For the text-containing cell, return its midpoint in [x, y] coordinate format. 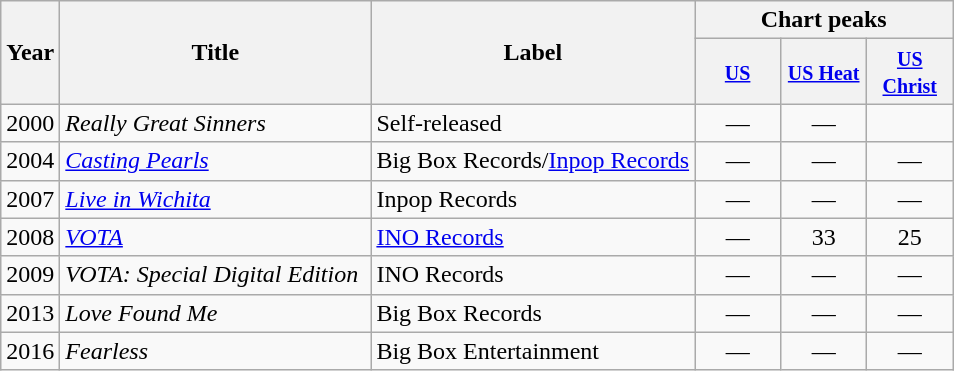
Fearless [216, 351]
33 [824, 237]
2009 [30, 275]
US [738, 72]
VOTA [216, 237]
Big Box Records [533, 313]
US Heat [824, 72]
VOTA: Special Digital Edition [216, 275]
2000 [30, 123]
Title [216, 52]
Self-released [533, 123]
Live in Wichita [216, 199]
Big Box Records/Inpop Records [533, 161]
US Christ [910, 72]
2004 [30, 161]
Year [30, 52]
2016 [30, 351]
25 [910, 237]
Big Box Entertainment [533, 351]
2008 [30, 237]
Casting Pearls [216, 161]
Label [533, 52]
2007 [30, 199]
Love Found Me [216, 313]
Inpop Records [533, 199]
Really Great Sinners [216, 123]
2013 [30, 313]
Chart peaks [824, 20]
